Scan for the cell matching the given text and deliver its [x, y] coordinate at center. 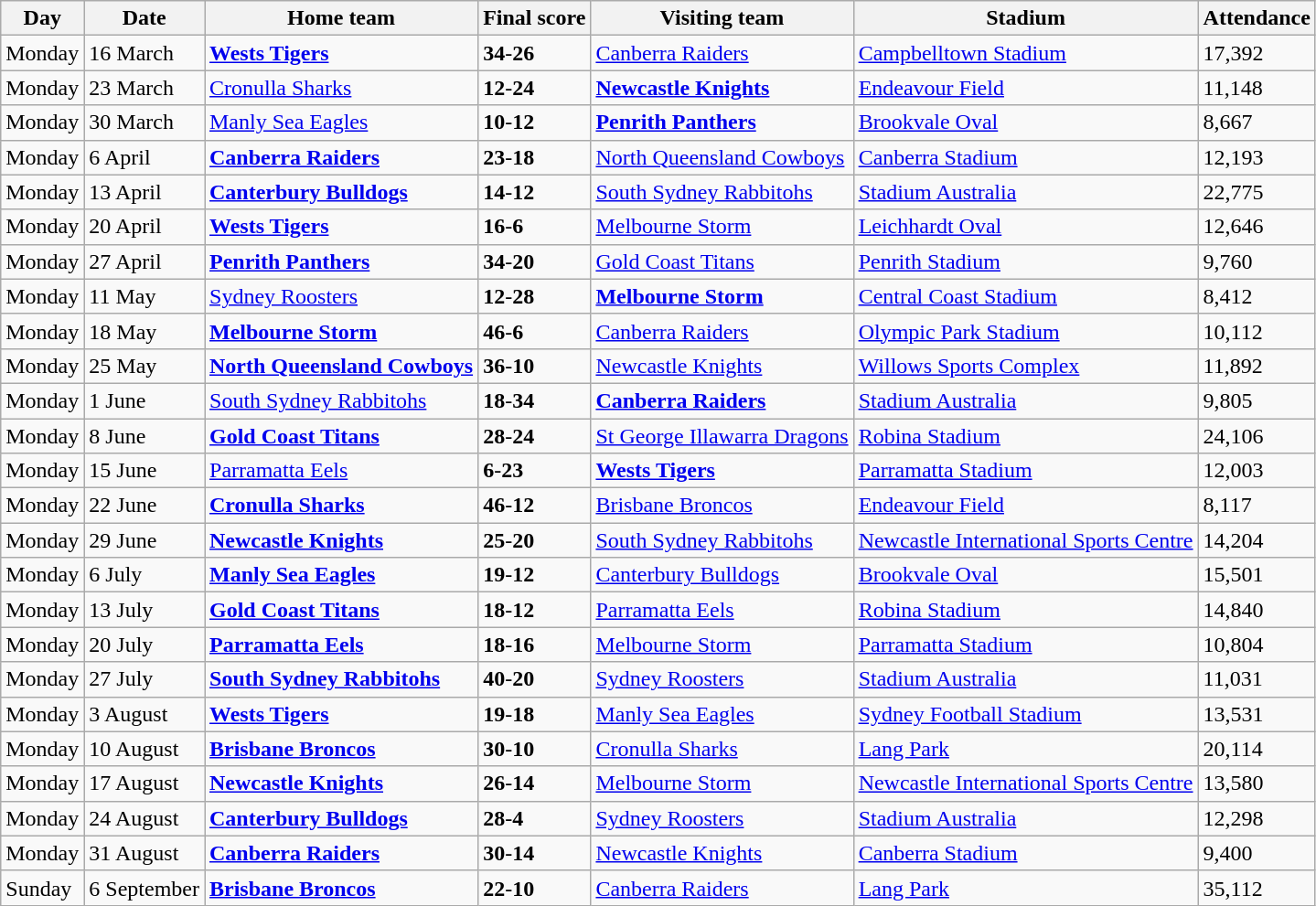
Olympic Park Stadium [1026, 331]
23-18 [534, 157]
12,003 [1257, 471]
8,117 [1257, 506]
27 April [144, 261]
Penrith Stadium [1026, 261]
24,106 [1257, 436]
Attendance [1257, 18]
22,775 [1257, 192]
11,148 [1257, 88]
18 May [144, 331]
22 June [144, 506]
Sydney Football Stadium [1026, 714]
3 August [144, 714]
13,580 [1257, 783]
36-10 [534, 366]
30-10 [534, 749]
25 May [144, 366]
20 July [144, 645]
29 June [144, 540]
34-26 [534, 53]
16-6 [534, 227]
10,804 [1257, 645]
28-24 [534, 436]
20 April [144, 227]
13,531 [1257, 714]
20,114 [1257, 749]
12,298 [1257, 818]
17,392 [1257, 53]
8,667 [1257, 123]
Date [144, 18]
23 March [144, 88]
6 July [144, 575]
11,892 [1257, 366]
6 September [144, 888]
11,031 [1257, 679]
30-14 [534, 853]
12-24 [534, 88]
46-12 [534, 506]
40-20 [534, 679]
27 July [144, 679]
10,112 [1257, 331]
Stadium [1026, 18]
8,412 [1257, 296]
24 August [144, 818]
46-6 [534, 331]
19-18 [534, 714]
30 March [144, 123]
12-28 [534, 296]
18-12 [534, 610]
14,840 [1257, 610]
14-12 [534, 192]
9,805 [1257, 400]
13 July [144, 610]
12,646 [1257, 227]
Campbelltown Stadium [1026, 53]
Central Coast Stadium [1026, 296]
9,760 [1257, 261]
26-14 [534, 783]
8 June [144, 436]
Final score [534, 18]
13 April [144, 192]
Visiting team [722, 18]
22-10 [534, 888]
6 April [144, 157]
18-34 [534, 400]
19-12 [534, 575]
Willows Sports Complex [1026, 366]
11 May [144, 296]
12,193 [1257, 157]
Day [42, 18]
Home team [342, 18]
15,501 [1257, 575]
6-23 [534, 471]
25-20 [534, 540]
St George Illawarra Dragons [722, 436]
18-16 [534, 645]
10-12 [534, 123]
28-4 [534, 818]
9,400 [1257, 853]
16 March [144, 53]
14,204 [1257, 540]
17 August [144, 783]
10 August [144, 749]
Leichhardt Oval [1026, 227]
Sunday [42, 888]
34-20 [534, 261]
15 June [144, 471]
35,112 [1257, 888]
1 June [144, 400]
31 August [144, 853]
